Identify which cell holds the provided text, then report its [X, Y] central coordinate. 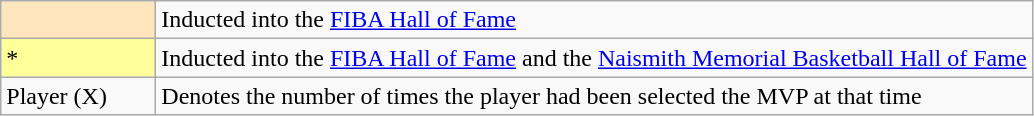
Inducted into the FIBA Hall of Fame [594, 20]
* [78, 58]
Inducted into the FIBA Hall of Fame and the Naismith Memorial Basketball Hall of Fame [594, 58]
Denotes the number of times the player had been selected the MVP at that time [594, 96]
Player (X) [78, 96]
